Provide the (X, Y) coordinate of the cell's center where the given text is located.  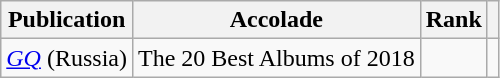
Publication (67, 20)
Rank (454, 20)
GQ (Russia) (67, 58)
The 20 Best Albums of 2018 (276, 58)
Accolade (276, 20)
